Identify which cell holds the provided text, then report its (x, y) central coordinate. 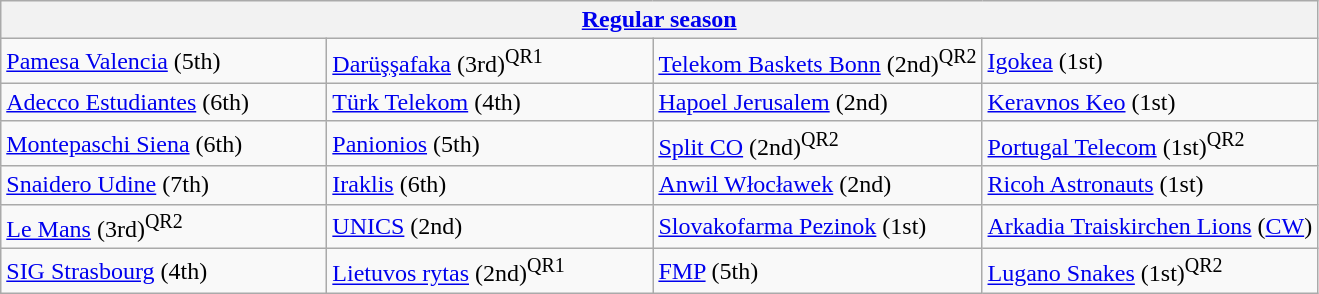
Igokea (1st) (1150, 62)
SIG Strasbourg (4th) (164, 272)
Darüşşafaka (3rd)QR1 (490, 62)
Ricoh Astronauts (1st) (1150, 185)
Lugano Snakes (1st)QR2 (1150, 272)
Türk Telekom (4th) (490, 102)
Split CO (2nd)QR2 (818, 144)
Telekom Baskets Bonn (2nd)QR2 (818, 62)
Snaidero Udine (7th) (164, 185)
Iraklis (6th) (490, 185)
UNICS (2nd) (490, 226)
Adecco Estudiantes (6th) (164, 102)
Anwil Włocławek (2nd) (818, 185)
Regular season (660, 20)
Hapoel Jerusalem (2nd) (818, 102)
Arkadia Traiskirchen Lions (CW) (1150, 226)
Panionios (5th) (490, 144)
Le Mans (3rd)QR2 (164, 226)
Lietuvos rytas (2nd)QR1 (490, 272)
Montepaschi Siena (6th) (164, 144)
Pamesa Valencia (5th) (164, 62)
Portugal Telecom (1st)QR2 (1150, 144)
Keravnos Keo (1st) (1150, 102)
FMP (5th) (818, 272)
Slovakofarma Pezinok (1st) (818, 226)
